For the text-containing cell, return its midpoint in [x, y] coordinate format. 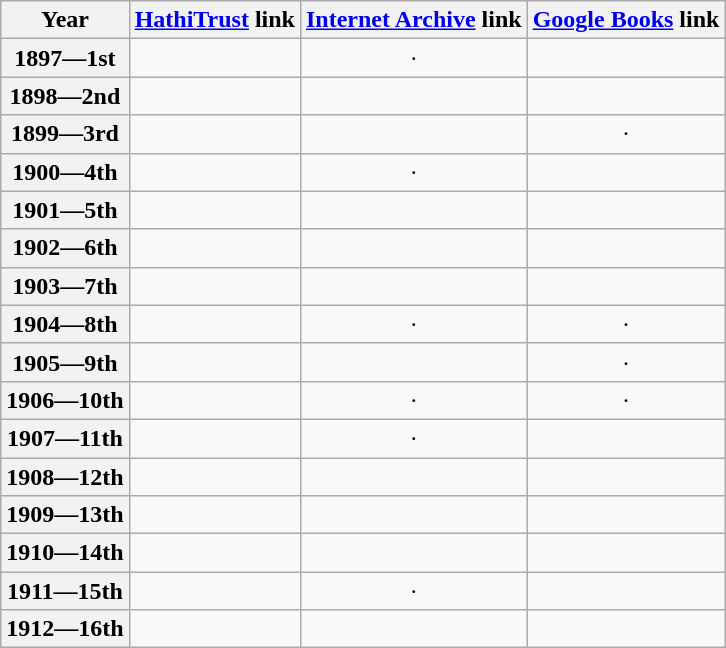
Internet Archive link [414, 20]
1903—7th [65, 286]
HathiTrust link [214, 20]
1899—3rd [65, 134]
1912—16th [65, 629]
1900—4th [65, 172]
1902—6th [65, 248]
1907—11th [65, 438]
Google Books link [626, 20]
1908—12th [65, 477]
1909—13th [65, 515]
1911—15th [65, 591]
1904—8th [65, 324]
1901—5th [65, 210]
1897—1st [65, 58]
1905—9th [65, 362]
Year [65, 20]
1910—14th [65, 553]
1898—2nd [65, 96]
1906—10th [65, 400]
